Return (x, y) of the center of cell containing provided text 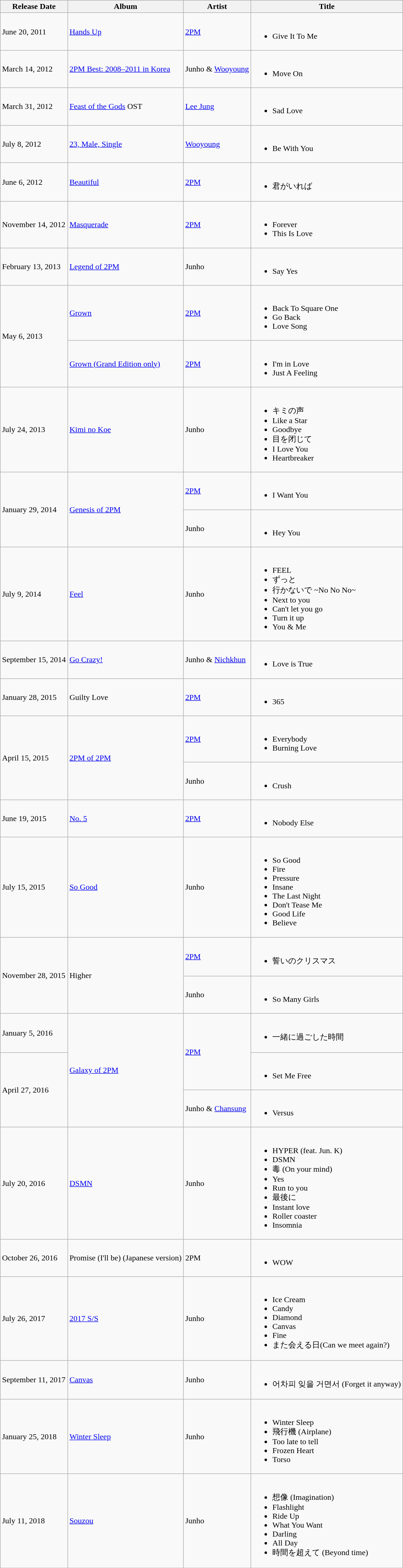
Beautiful (125, 182)
Souzou (125, 1521)
君がいれば (327, 182)
June 19, 2015 (34, 818)
Higher (125, 975)
Hey You (327, 528)
July 15, 2015 (34, 887)
Love is True (327, 660)
Go Crazy! (125, 660)
HYPER (feat. Jun. K)DSMN毒 (On your mind)YesRun to you最後にInstant loveRoller coasterInsomnia (327, 1183)
January 5, 2016 (34, 1033)
July 9, 2014 (34, 594)
想像 (Imagination)FlashlightRide UpWhat You WantDarlingAll Day時間を超えて (Beyond time) (327, 1521)
어차피 잊을 거면서 (Forget it anyway) (327, 1380)
So GoodFirePressureInsaneThe Last NightDon't Tease MeGood LifeBelieve (327, 887)
WOW (327, 1258)
Junho & Wooyoung (217, 69)
April 15, 2015 (34, 758)
June 20, 2011 (34, 32)
Masquerade (125, 225)
Album (125, 7)
September 15, 2014 (34, 660)
Kimi no Koe (125, 430)
FEELずっと行かないで ~No No No~Next to youCan't let you goTurn it upYou & Me (327, 594)
September 11, 2017 (34, 1380)
October 26, 2016 (34, 1258)
July 20, 2016 (34, 1183)
Winter Sleep (125, 1437)
November 28, 2015 (34, 975)
Nobody Else (327, 818)
365 (327, 697)
Junho & Nichkhun (217, 660)
Move On (327, 69)
Back To Square OneGo BackLove Song (327, 313)
Winter Sleep飛行機 (Airplane)Too late to tellFrozen HeartTorso (327, 1437)
Release Date (34, 7)
キミの声Like a StarGoodbye目を闭じてI Love YouHeartbreaker (327, 430)
July 26, 2017 (34, 1318)
Title (327, 7)
2PM Best: 2008–2011 in Korea (125, 69)
Versus (327, 1108)
I Want You (327, 491)
Promise (I'll be) (Japanese version) (125, 1258)
No. 5 (125, 818)
February 13, 2013 (34, 267)
January 25, 2018 (34, 1437)
Canvas (125, 1380)
Feast of the Gods OST (125, 107)
Guilty Love (125, 697)
January 28, 2015 (34, 697)
May 6, 2013 (34, 336)
ForeverThis Is Love (327, 225)
Crush (327, 781)
2017 S/S (125, 1318)
April 27, 2016 (34, 1090)
Grown (Grand Edition only) (125, 364)
So Many Girls (327, 995)
Feel (125, 594)
July 11, 2018 (34, 1521)
Genesis of 2PM (125, 510)
2PM of 2PM (125, 758)
June 6, 2012 (34, 182)
I'm in LoveJust A Feeling (327, 364)
So Good (125, 887)
Legend of 2PM (125, 267)
Grown (125, 313)
Give It To Me (327, 32)
誓いのクリスマス (327, 956)
Be With You (327, 144)
March 14, 2012 (34, 69)
July 8, 2012 (34, 144)
一緒に過ごした時間 (327, 1033)
Artist (217, 7)
DSMN (125, 1183)
January 29, 2014 (34, 510)
Galaxy of 2PM (125, 1070)
23, Male, Single (125, 144)
Sad Love (327, 107)
Junho & Chansung (217, 1108)
Lee Jung (217, 107)
Wooyoung (217, 144)
July 24, 2013 (34, 430)
November 14, 2012 (34, 225)
Say Yes (327, 267)
Ice CreamCandyDiamondCanvasFineまた会える日(Can we meet again?) (327, 1318)
Set Me Free (327, 1071)
March 31, 2012 (34, 107)
EverybodyBurning Love (327, 739)
Hands Up (125, 32)
